From the cell containing the given text, extract its center point as (x, y) coordinate. 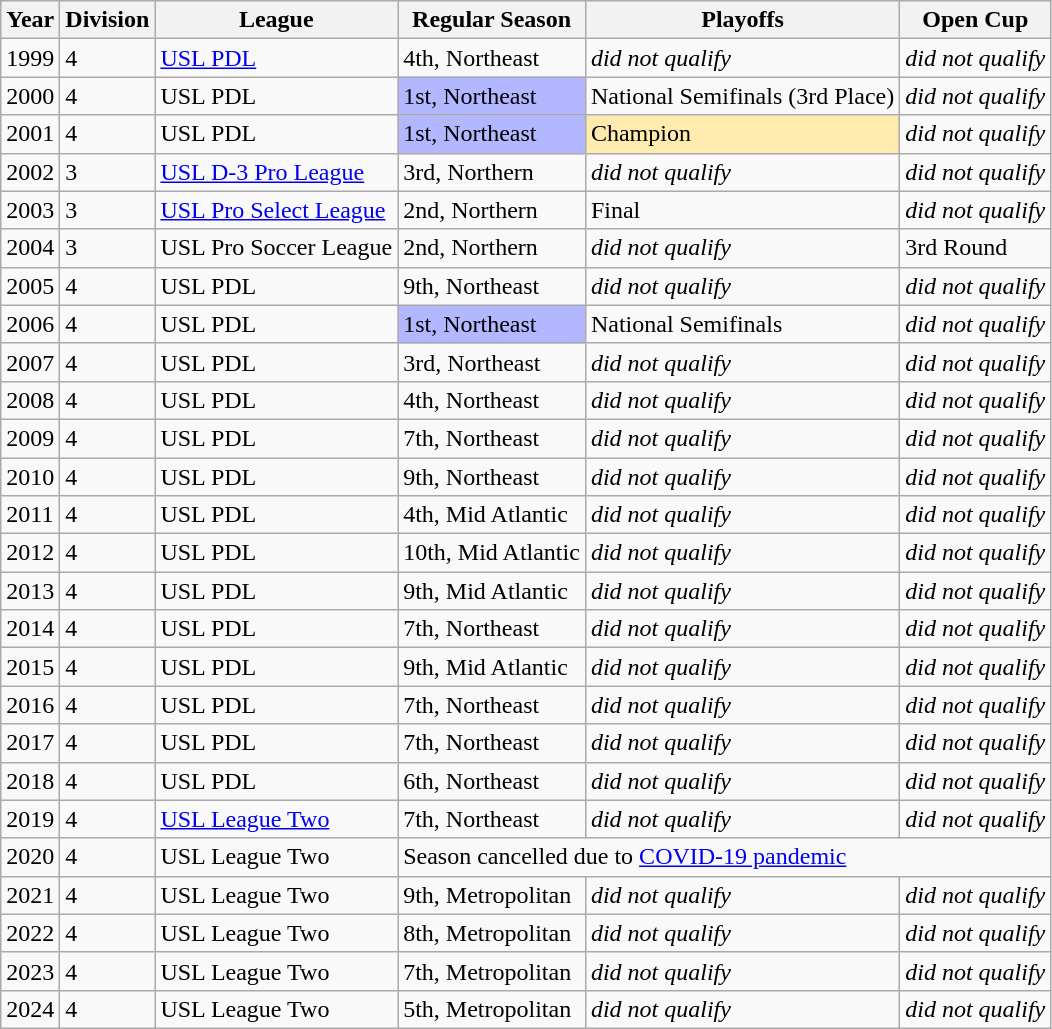
2015 (30, 667)
2007 (30, 362)
2018 (30, 781)
League (276, 20)
2003 (30, 210)
2005 (30, 286)
Year (30, 20)
2013 (30, 591)
USL D-3 Pro League (276, 172)
Regular Season (492, 20)
Champion (742, 134)
Open Cup (976, 20)
National Semifinals (742, 324)
4th, Mid Atlantic (492, 515)
2024 (30, 1009)
2002 (30, 172)
2022 (30, 933)
2019 (30, 819)
5th, Metropolitan (492, 1009)
Final (742, 210)
2011 (30, 515)
8th, Metropolitan (492, 933)
2010 (30, 477)
2008 (30, 400)
Season cancelled due to COVID-19 pandemic (724, 857)
USL Pro Soccer League (276, 248)
10th, Mid Atlantic (492, 553)
2017 (30, 743)
2023 (30, 971)
2020 (30, 857)
1999 (30, 58)
7th, Metropolitan (492, 971)
Division (108, 20)
2014 (30, 629)
2009 (30, 438)
3rd, Northern (492, 172)
2001 (30, 134)
2006 (30, 324)
National Semifinals (3rd Place) (742, 96)
Playoffs (742, 20)
3rd, Northeast (492, 362)
3rd Round (976, 248)
2012 (30, 553)
2004 (30, 248)
6th, Northeast (492, 781)
USL Pro Select League (276, 210)
9th, Metropolitan (492, 895)
2016 (30, 705)
2021 (30, 895)
2000 (30, 96)
